Scan for the cell matching the given text and deliver its (x, y) coordinate at center. 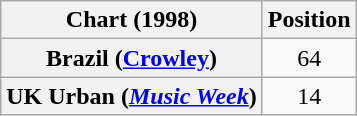
Brazil (Crowley) (132, 58)
UK Urban (Music Week) (132, 96)
64 (309, 58)
14 (309, 96)
Position (309, 20)
Chart (1998) (132, 20)
